Pinpoint the cell where the given text exists, returning its (X, Y) midpoint coordinate. 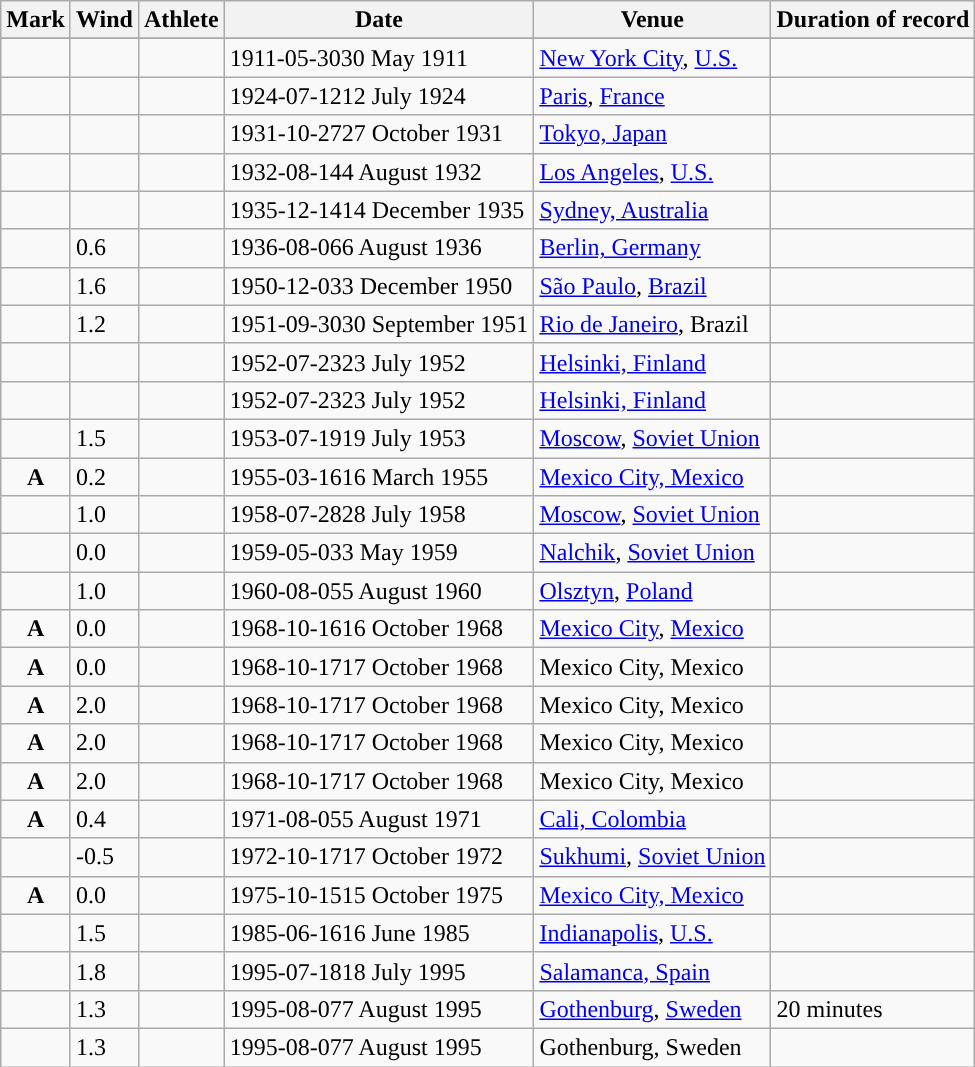
São Paulo, Brazil (652, 286)
1924-07-1212 July 1924 (379, 96)
1935-12-1414 December 1935 (379, 210)
-0.5 (104, 857)
1932-08-144 August 1932 (379, 172)
Cali, Colombia (652, 819)
Nalchik, Soviet Union (652, 553)
Sukhumi, Soviet Union (652, 857)
Tokyo, Japan (652, 134)
1931-10-2727 October 1931 (379, 134)
Paris, France (652, 96)
1.2 (104, 324)
0.4 (104, 819)
1968-10-1616 October 1968 (379, 629)
1951-09-3030 September 1951 (379, 324)
1936-08-066 August 1936 (379, 248)
Rio de Janeiro, Brazil (652, 324)
1959-05-033 May 1959 (379, 553)
0.2 (104, 477)
1955-03-1616 March 1955 (379, 477)
New York City, U.S. (652, 58)
20 minutes (873, 1009)
1950-12-033 December 1950 (379, 286)
1.8 (104, 971)
Berlin, Germany (652, 248)
1953-07-1919 July 1953 (379, 438)
1995-07-1818 July 1995 (379, 971)
Venue (652, 20)
Athlete (181, 20)
1960-08-055 August 1960 (379, 591)
Sydney, Australia (652, 210)
Date (379, 20)
1971-08-055 August 1971 (379, 819)
Indianapolis, U.S. (652, 933)
Mark (36, 20)
Wind (104, 20)
Olsztyn, Poland (652, 591)
Los Angeles, U.S. (652, 172)
0.6 (104, 248)
1.6 (104, 286)
1972-10-1717 October 1972 (379, 857)
1975-10-1515 October 1975 (379, 895)
Salamanca, Spain (652, 971)
1985-06-1616 June 1985 (379, 933)
1911-05-3030 May 1911 (379, 58)
Duration of record (873, 20)
1958-07-2828 July 1958 (379, 515)
